Determine the (x, y) coordinate at the center of the cell enclosing the given text.  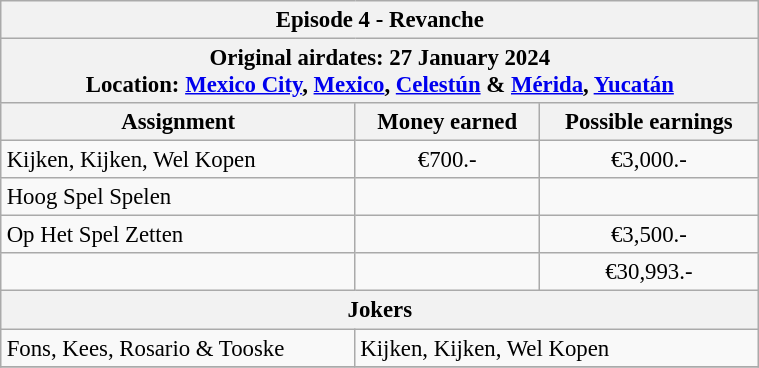
€3,500.- (648, 235)
Assignment (178, 122)
€700.- (447, 160)
Possible earnings (648, 122)
Op Het Spel Zetten (178, 235)
Original airdates: 27 January 2024Location: Mexico City, Mexico, Celestún & Mérida, Yucatán (380, 70)
Hoog Spel Spelen (178, 197)
Money earned (447, 122)
Jokers (380, 310)
€3,000.- (648, 160)
Fons, Kees, Rosario & Tooske (178, 347)
Episode 4 - Revanche (380, 20)
€30,993.- (648, 272)
